Search for the cell housing the specified text and yield its [X, Y] center coordinate. 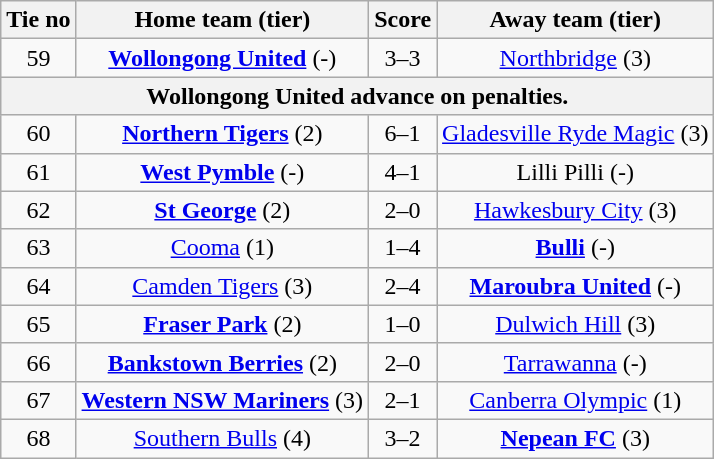
64 [38, 286]
Canberra Olympic (1) [576, 400]
6–1 [403, 134]
66 [38, 362]
St George (2) [222, 210]
Northbridge (3) [576, 58]
3–3 [403, 58]
Score [403, 20]
Cooma (1) [222, 248]
Maroubra United (-) [576, 286]
Southern Bulls (4) [222, 438]
West Pymble (-) [222, 172]
2–1 [403, 400]
Bulli (-) [576, 248]
Bankstown Berries (2) [222, 362]
Tie no [38, 20]
61 [38, 172]
3–2 [403, 438]
63 [38, 248]
60 [38, 134]
4–1 [403, 172]
65 [38, 324]
Wollongong United advance on penalties. [358, 96]
Camden Tigers (3) [222, 286]
Home team (tier) [222, 20]
62 [38, 210]
67 [38, 400]
Nepean FC (3) [576, 438]
Western NSW Mariners (3) [222, 400]
Dulwich Hill (3) [576, 324]
Hawkesbury City (3) [576, 210]
Northern Tigers (2) [222, 134]
Fraser Park (2) [222, 324]
68 [38, 438]
59 [38, 58]
Lilli Pilli (-) [576, 172]
2–4 [403, 286]
Tarrawanna (-) [576, 362]
Wollongong United (-) [222, 58]
1–0 [403, 324]
1–4 [403, 248]
Away team (tier) [576, 20]
Gladesville Ryde Magic (3) [576, 134]
